Identify which cell holds the provided text, then report its [X, Y] central coordinate. 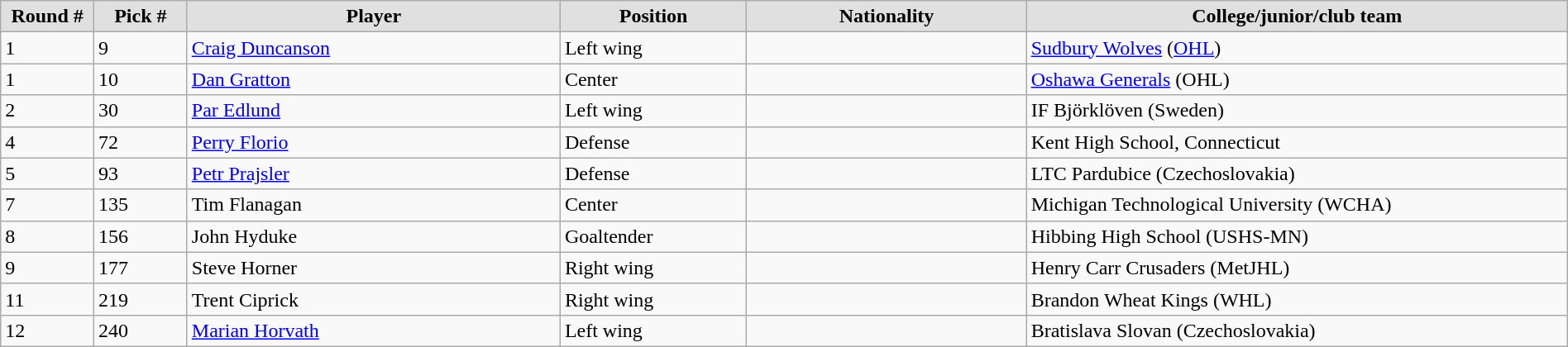
Hibbing High School (USHS-MN) [1297, 236]
Goaltender [653, 236]
Player [374, 17]
12 [48, 330]
Oshawa Generals (OHL) [1297, 79]
Position [653, 17]
Perry Florio [374, 142]
72 [141, 142]
135 [141, 205]
5 [48, 173]
John Hyduke [374, 236]
11 [48, 299]
93 [141, 173]
10 [141, 79]
8 [48, 236]
Dan Gratton [374, 79]
Brandon Wheat Kings (WHL) [1297, 299]
Petr Prajsler [374, 173]
30 [141, 111]
Henry Carr Crusaders (MetJHL) [1297, 268]
Steve Horner [374, 268]
Marian Horvath [374, 330]
IF Björklöven (Sweden) [1297, 111]
4 [48, 142]
LTC Pardubice (Czechoslovakia) [1297, 173]
Par Edlund [374, 111]
219 [141, 299]
2 [48, 111]
7 [48, 205]
177 [141, 268]
Michigan Technological University (WCHA) [1297, 205]
Bratislava Slovan (Czechoslovakia) [1297, 330]
Craig Duncanson [374, 48]
Round # [48, 17]
College/junior/club team [1297, 17]
240 [141, 330]
Pick # [141, 17]
Sudbury Wolves (OHL) [1297, 48]
Nationality [887, 17]
Kent High School, Connecticut [1297, 142]
156 [141, 236]
Trent Ciprick [374, 299]
Tim Flanagan [374, 205]
